Capture the cell that displays the provided text and extract its (x, y) central coordinate. 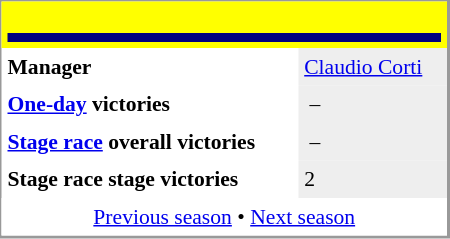
Stage race stage victories (150, 179)
Claudio Corti (372, 67)
2 (372, 179)
Previous season • Next season (225, 217)
Stage race overall victories (150, 142)
Manager (150, 67)
One-day victories (150, 105)
